Provide the (x, y) coordinate of the cell's center where the given text is located.  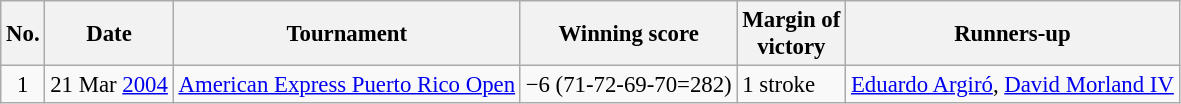
Tournament (346, 34)
1 stroke (792, 85)
No. (23, 34)
Winning score (628, 34)
Margin ofvictory (792, 34)
21 Mar 2004 (109, 85)
American Express Puerto Rico Open (346, 85)
1 (23, 85)
Runners-up (1012, 34)
Eduardo Argiró, David Morland IV (1012, 85)
Date (109, 34)
−6 (71-72-69-70=282) (628, 85)
